Find where the given text appears and provide that cell's center as (X, Y) coordinate. 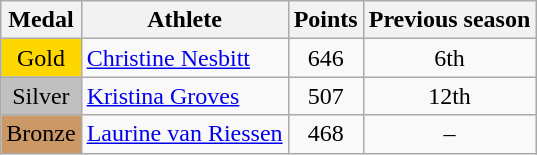
Previous season (450, 20)
Silver (41, 96)
6th (450, 58)
12th (450, 96)
507 (326, 96)
Athlete (184, 20)
Christine Nesbitt (184, 58)
– (450, 134)
Medal (41, 20)
Laurine van Riessen (184, 134)
646 (326, 58)
Gold (41, 58)
Points (326, 20)
Bronze (41, 134)
Kristina Groves (184, 96)
468 (326, 134)
